Provide the (X, Y) coordinate of the cell's center where the given text is located.  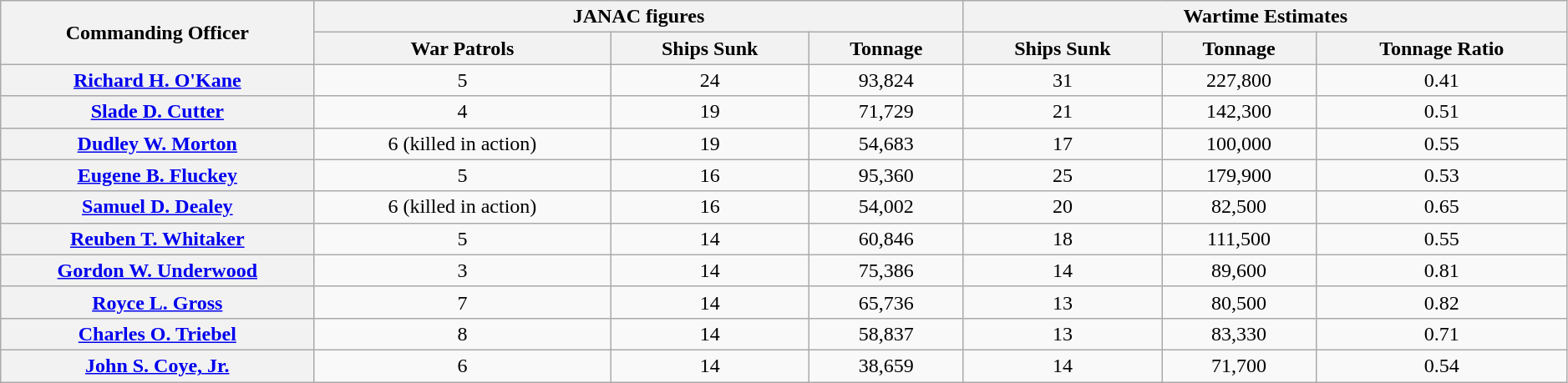
0.82 (1442, 302)
95,360 (886, 175)
JANAC figures (638, 17)
24 (710, 80)
0.65 (1442, 207)
Eugene B. Fluckey (157, 175)
60,846 (886, 239)
Richard H. O'Kane (157, 80)
100,000 (1239, 144)
Wartime Estimates (1265, 17)
John S. Coye, Jr. (157, 365)
0.54 (1442, 365)
179,900 (1239, 175)
71,729 (886, 112)
58,837 (886, 334)
8 (463, 334)
21 (1063, 112)
17 (1063, 144)
111,500 (1239, 239)
80,500 (1239, 302)
0.71 (1442, 334)
54,683 (886, 144)
227,800 (1239, 80)
31 (1063, 80)
54,002 (886, 207)
Dudley W. Morton (157, 144)
7 (463, 302)
Reuben T. Whitaker (157, 239)
71,700 (1239, 365)
75,386 (886, 270)
4 (463, 112)
65,736 (886, 302)
82,500 (1239, 207)
142,300 (1239, 112)
Royce L. Gross (157, 302)
0.53 (1442, 175)
Slade D. Cutter (157, 112)
93,824 (886, 80)
Samuel D. Dealey (157, 207)
20 (1063, 207)
Charles O. Triebel (157, 334)
War Patrols (463, 48)
89,600 (1239, 270)
0.81 (1442, 270)
18 (1063, 239)
3 (463, 270)
0.51 (1442, 112)
83,330 (1239, 334)
38,659 (886, 365)
Tonnage Ratio (1442, 48)
6 (463, 365)
Commanding Officer (157, 33)
Gordon W. Underwood (157, 270)
0.41 (1442, 80)
25 (1063, 175)
